Provide the [X, Y] coordinate of the cell's center where the given text is located.  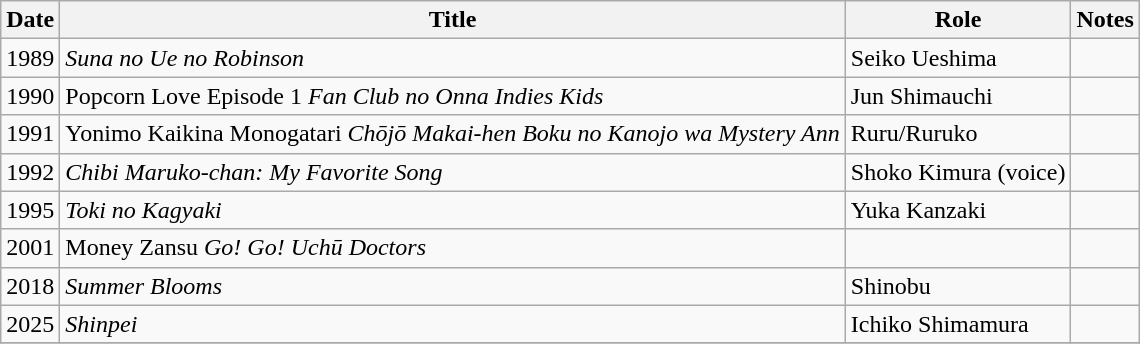
Role [958, 20]
Date [30, 20]
Yuka Kanzaki [958, 210]
Notes [1105, 20]
Title [452, 20]
Popcorn Love Episode 1 Fan Club no Onna Indies Kids [452, 96]
Shoko Kimura (voice) [958, 172]
1990 [30, 96]
Shinpei [452, 324]
Summer Blooms [452, 286]
Shinobu [958, 286]
Yonimo Kaikina Monogatari Chōjō Makai-hen Boku no Kanojo wa Mystery Ann [452, 134]
Chibi Maruko-chan: My Favorite Song [452, 172]
2001 [30, 248]
Money Zansu Go! Go! Uchū Doctors [452, 248]
1989 [30, 58]
1991 [30, 134]
Ruru/Ruruko [958, 134]
1995 [30, 210]
2025 [30, 324]
Jun Shimauchi [958, 96]
Seiko Ueshima [958, 58]
1992 [30, 172]
Ichiko Shimamura [958, 324]
Toki no Kagyaki [452, 210]
2018 [30, 286]
Suna no Ue no Robinson [452, 58]
